Return (X, Y) of the center of cell containing provided text 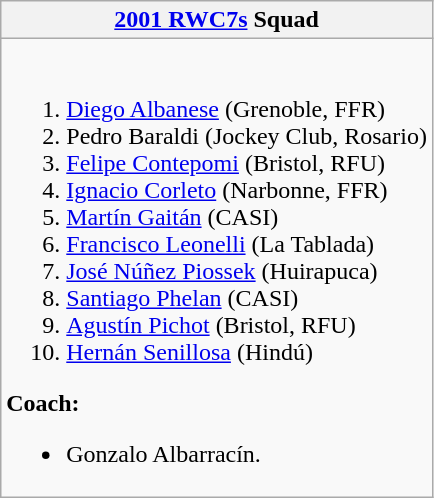
2001 RWC7s Squad (217, 20)
